Locate the cell with the specified text and output its [X, Y] center coordinate. 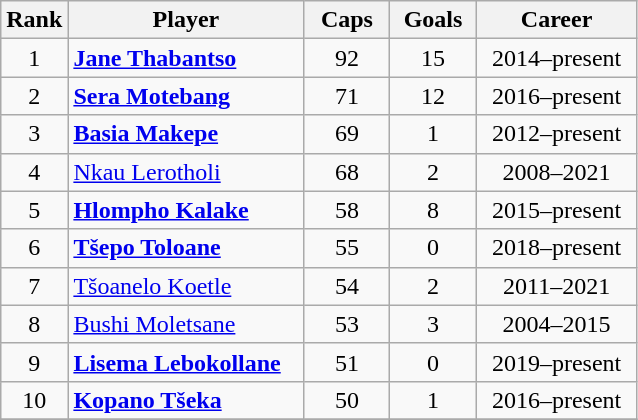
Sera Motebang [186, 96]
2012–present [556, 134]
58 [347, 210]
2004–2015 [556, 324]
71 [347, 96]
2014–present [556, 58]
9 [34, 362]
55 [347, 248]
Basia Makepe [186, 134]
Player [186, 20]
7 [34, 286]
51 [347, 362]
50 [347, 400]
2011–2021 [556, 286]
2015–present [556, 210]
54 [347, 286]
Bushi Moletsane [186, 324]
Rank [34, 20]
12 [433, 96]
53 [347, 324]
10 [34, 400]
15 [433, 58]
Kopano Tšeka [186, 400]
Career [556, 20]
69 [347, 134]
Caps [347, 20]
Hlompho Kalake [186, 210]
68 [347, 172]
Tšepo Toloane [186, 248]
2008–2021 [556, 172]
5 [34, 210]
6 [34, 248]
4 [34, 172]
2019–present [556, 362]
Tšoanelo Koetle [186, 286]
2018–present [556, 248]
Lisema Lebokollane [186, 362]
Nkau Lerotholi [186, 172]
92 [347, 58]
Goals [433, 20]
Jane Thabantso [186, 58]
